Scan for the cell matching the given text and deliver its (x, y) coordinate at center. 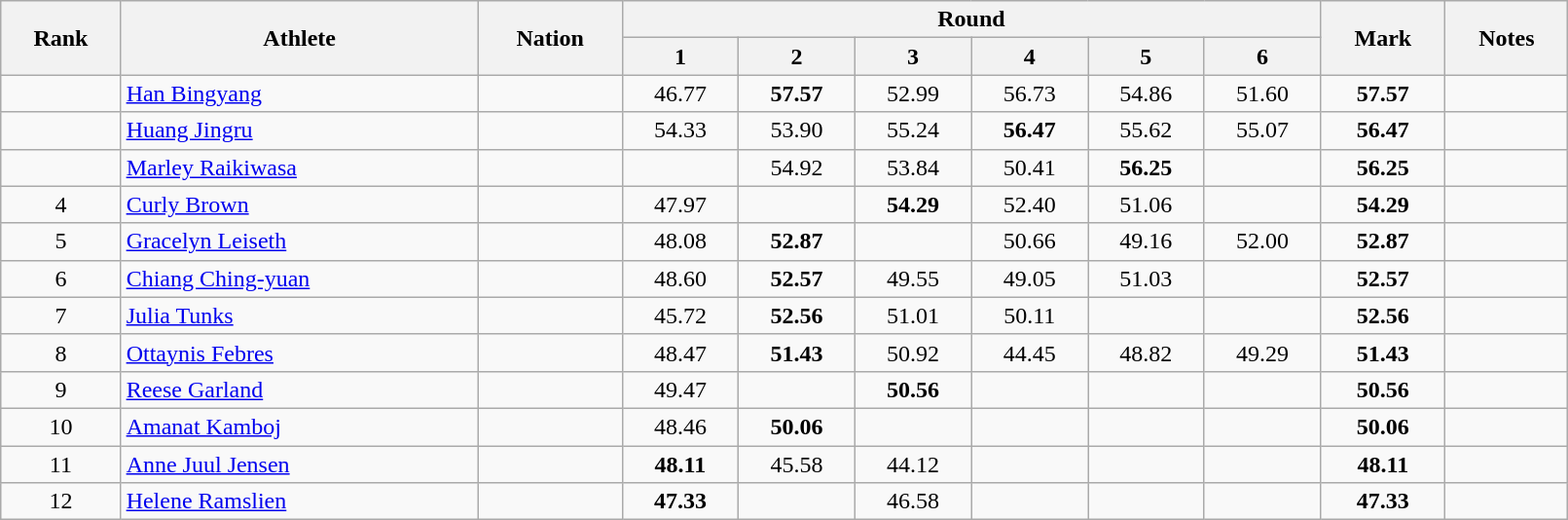
Marley Raikiwasa (300, 167)
51.03 (1147, 279)
Helene Ramslien (300, 501)
52.40 (1030, 204)
12 (60, 501)
49.16 (1147, 241)
45.58 (797, 464)
Round (971, 19)
Gracelyn Leiseth (300, 241)
Amanat Kamboj (300, 427)
50.66 (1030, 241)
48.82 (1147, 353)
51.60 (1262, 93)
51.06 (1147, 204)
Han Bingyang (300, 93)
51.01 (913, 316)
46.58 (913, 501)
48.47 (680, 353)
10 (60, 427)
Curly Brown (300, 204)
48.08 (680, 241)
53.90 (797, 130)
50.92 (913, 353)
3 (913, 56)
11 (60, 464)
55.07 (1262, 130)
44.12 (913, 464)
Athlete (300, 38)
Rank (60, 38)
54.86 (1147, 93)
50.41 (1030, 167)
8 (60, 353)
1 (680, 56)
Chiang Ching-yuan (300, 279)
Anne Juul Jensen (300, 464)
Mark (1383, 38)
49.05 (1030, 279)
9 (60, 390)
55.62 (1147, 130)
53.84 (913, 167)
Ottaynis Febres (300, 353)
44.45 (1030, 353)
50.11 (1030, 316)
Reese Garland (300, 390)
Julia Tunks (300, 316)
Notes (1507, 38)
54.92 (797, 167)
47.97 (680, 204)
52.00 (1262, 241)
45.72 (680, 316)
54.33 (680, 130)
56.73 (1030, 93)
49.55 (913, 279)
7 (60, 316)
Nation (550, 38)
48.46 (680, 427)
48.60 (680, 279)
Huang Jingru (300, 130)
2 (797, 56)
49.29 (1262, 353)
46.77 (680, 93)
49.47 (680, 390)
55.24 (913, 130)
52.99 (913, 93)
